Detect which cell encompasses the target text, then output its (X, Y) center coordinate. 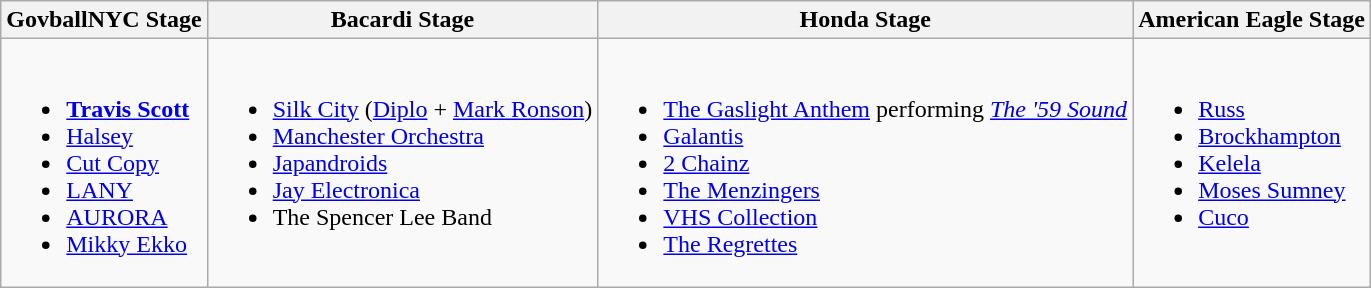
Bacardi Stage (402, 20)
Travis ScottHalseyCut CopyLANYAURORAMikky Ekko (104, 163)
GovballNYC Stage (104, 20)
RussBrockhamptonKelelaMoses SumneyCuco (1252, 163)
American Eagle Stage (1252, 20)
The Gaslight Anthem performing The '59 SoundGalantis2 ChainzThe MenzingersVHS CollectionThe Regrettes (866, 163)
Silk City (Diplo + Mark Ronson)Manchester OrchestraJapandroidsJay ElectronicaThe Spencer Lee Band (402, 163)
Honda Stage (866, 20)
